Find where the given text appears and provide that cell's center as [X, Y] coordinate. 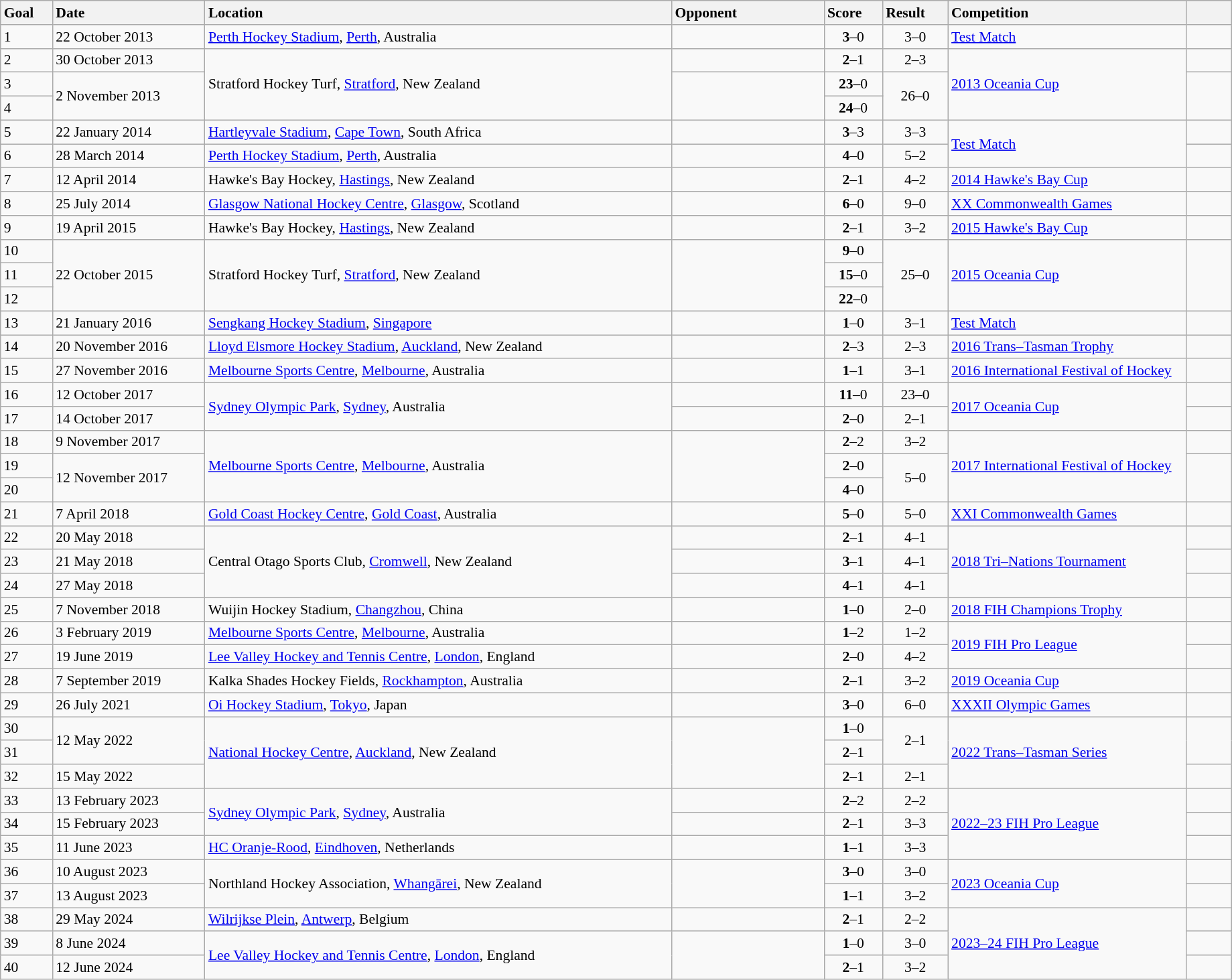
12 November 2017 [129, 478]
Gold Coast Hockey Centre, Gold Coast, Australia [438, 514]
38 [27, 920]
26 [27, 633]
2023 Oceania Cup [1067, 884]
22–0 [853, 299]
7 [27, 180]
40 [27, 967]
20 November 2016 [129, 347]
Wuijin Hockey Stadium, Changzhou, China [438, 610]
3 February 2019 [129, 633]
Northland Hockey Association, Whangārei, New Zealand [438, 884]
7 April 2018 [129, 514]
11–0 [853, 395]
25 July 2014 [129, 204]
Opponent [748, 13]
Hartleyvale Stadium, Cape Town, South Africa [438, 132]
24–0 [853, 109]
39 [27, 944]
13 [27, 323]
Wilrijkse Plein, Antwerp, Belgium [438, 920]
34 [27, 824]
Kalka Shades Hockey Fields, Rockhampton, Australia [438, 681]
22 October 2013 [129, 37]
17 [27, 419]
14 October 2017 [129, 419]
HC Oranje-Rood, Eindhoven, Netherlands [438, 848]
24 [27, 585]
Score [853, 13]
15 [27, 371]
2022 Trans–Tasman Series [1067, 753]
27 May 2018 [129, 585]
9 [27, 228]
18 [27, 442]
10 August 2023 [129, 872]
32 [27, 776]
2017 International Festival of Hockey [1067, 466]
12 May 2022 [129, 741]
XXI Commonwealth Games [1067, 514]
12 April 2014 [129, 180]
2017 Oceania Cup [1067, 406]
2016 International Festival of Hockey [1067, 371]
26–0 [915, 96]
21 January 2016 [129, 323]
2015 Hawke's Bay Cup [1067, 228]
23 [27, 562]
2 [27, 60]
2019 Oceania Cup [1067, 681]
37 [27, 896]
20 May 2018 [129, 538]
29 [27, 705]
Glasgow National Hockey Centre, Glasgow, Scotland [438, 204]
Oi Hockey Stadium, Tokyo, Japan [438, 705]
30 October 2013 [129, 60]
25 [27, 610]
28 [27, 681]
21 [27, 514]
4 [27, 109]
11 [27, 275]
2015 Oceania Cup [1067, 275]
2023–24 FIH Pro League [1067, 943]
12 June 2024 [129, 967]
12 October 2017 [129, 395]
16 [27, 395]
8 June 2024 [129, 944]
31 [27, 753]
Competition [1067, 13]
2016 Trans–Tasman Trophy [1067, 347]
2018 Tri–Nations Tournament [1067, 561]
10 [27, 251]
2022–23 FIH Pro League [1067, 824]
25–0 [915, 275]
22 [27, 538]
13 August 2023 [129, 896]
35 [27, 848]
28 March 2014 [129, 156]
11 June 2023 [129, 848]
Result [915, 13]
29 May 2024 [129, 920]
36 [27, 872]
27 November 2016 [129, 371]
15 May 2022 [129, 776]
19 April 2015 [129, 228]
1 [27, 37]
3 [27, 84]
XXXII Olympic Games [1067, 705]
14 [27, 347]
2013 Oceania Cup [1067, 84]
7 September 2019 [129, 681]
Sengkang Hockey Stadium, Singapore [438, 323]
National Hockey Centre, Auckland, New Zealand [438, 753]
26 July 2021 [129, 705]
XX Commonwealth Games [1067, 204]
2 November 2013 [129, 96]
6 [27, 156]
33 [27, 800]
5–2 [915, 156]
9 November 2017 [129, 442]
Date [129, 13]
13 February 2023 [129, 800]
20 [27, 490]
Lloyd Elsmore Hockey Stadium, Auckland, New Zealand [438, 347]
8 [27, 204]
Location [438, 13]
15 February 2023 [129, 824]
2014 Hawke's Bay Cup [1067, 180]
2019 FIH Pro League [1067, 644]
27 [27, 657]
22 January 2014 [129, 132]
15–0 [853, 275]
Central Otago Sports Club, Cromwell, New Zealand [438, 561]
Goal [27, 13]
12 [27, 299]
7 November 2018 [129, 610]
30 [27, 729]
5 [27, 132]
19 June 2019 [129, 657]
2018 FIH Champions Trophy [1067, 610]
22 October 2015 [129, 275]
21 May 2018 [129, 562]
19 [27, 466]
